Capture the cell that displays the provided text and extract its (X, Y) central coordinate. 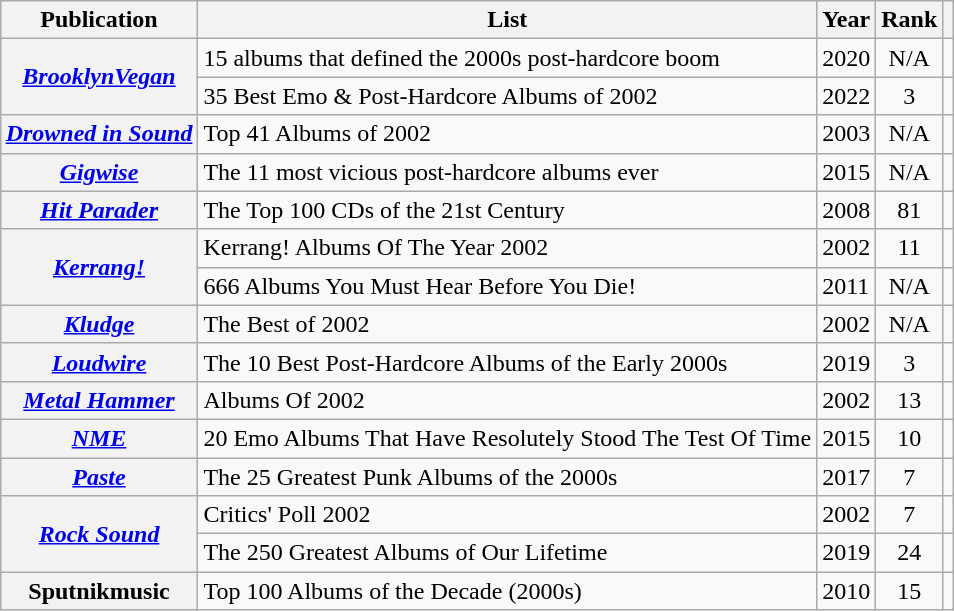
Rock Sound (99, 534)
2003 (846, 134)
2008 (846, 210)
The 25 Greatest Punk Albums of the 2000s (508, 477)
Hit Parader (99, 210)
Kludge (99, 324)
20 Emo Albums That Have Resolutely Stood The Test Of Time (508, 438)
Paste (99, 477)
The Best of 2002 (508, 324)
List (508, 20)
BrooklynVegan (99, 77)
13 (910, 400)
Drowned in Sound (99, 134)
2010 (846, 591)
15 albums that defined the 2000s post-hardcore boom (508, 58)
10 (910, 438)
15 (910, 591)
24 (910, 553)
666 Albums You Must Hear Before You Die! (508, 286)
Rank (910, 20)
2020 (846, 58)
Top 100 Albums of the Decade (2000s) (508, 591)
The 10 Best Post-Hardcore Albums of the Early 2000s (508, 362)
Kerrang! Albums Of The Year 2002 (508, 248)
NME (99, 438)
Publication (99, 20)
Critics' Poll 2002 (508, 515)
Gigwise (99, 172)
35 Best Emo & Post-Hardcore Albums of 2002 (508, 96)
The 11 most vicious post-hardcore albums ever (508, 172)
The Top 100 CDs of the 21st Century (508, 210)
2022 (846, 96)
Metal Hammer (99, 400)
Year (846, 20)
2011 (846, 286)
Top 41 Albums of 2002 (508, 134)
The 250 Greatest Albums of Our Lifetime (508, 553)
81 (910, 210)
Kerrang! (99, 267)
Albums Of 2002 (508, 400)
Sputnikmusic (99, 591)
11 (910, 248)
Loudwire (99, 362)
2017 (846, 477)
